Determine the (X, Y) coordinate at the center of the cell enclosing the given text.  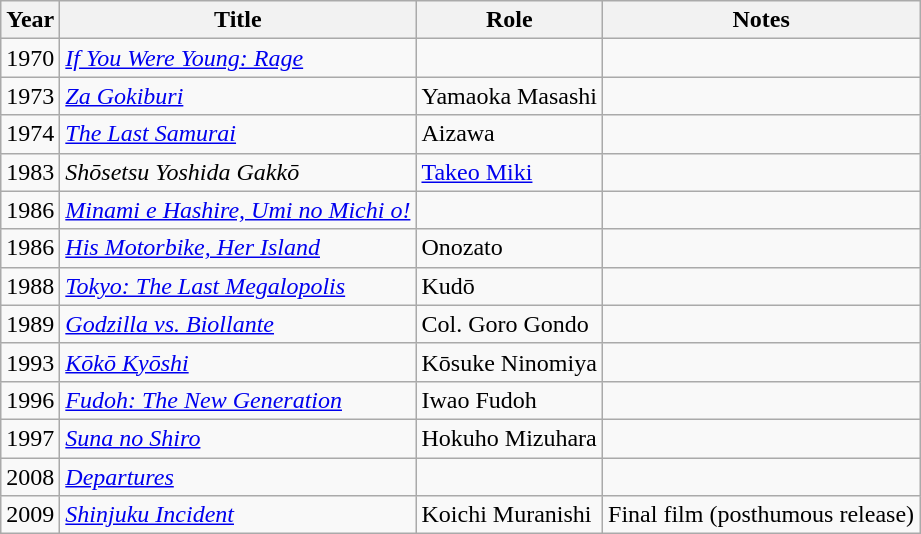
Suna no Shiro (238, 438)
Kudō (510, 286)
The Last Samurai (238, 134)
Minami e Hashire, Umi no Michi o! (238, 210)
Role (510, 20)
Shinjuku Incident (238, 515)
Yamaoka Masashi (510, 96)
Onozato (510, 248)
Col. Goro Gondo (510, 324)
1988 (30, 286)
1974 (30, 134)
If You Were Young: Rage (238, 58)
Year (30, 20)
1989 (30, 324)
2008 (30, 477)
Takeo Miki (510, 172)
Final film (posthumous release) (762, 515)
Departures (238, 477)
Notes (762, 20)
Iwao Fudoh (510, 400)
1993 (30, 362)
Za Gokiburi (238, 96)
1983 (30, 172)
Aizawa (510, 134)
Fudoh: The New Generation (238, 400)
Tokyo: The Last Megalopolis (238, 286)
Shōsetsu Yoshida Gakkō (238, 172)
Koichi Muranishi (510, 515)
Kōsuke Ninomiya (510, 362)
Kōkō Kyōshi (238, 362)
1997 (30, 438)
1996 (30, 400)
1973 (30, 96)
2009 (30, 515)
Hokuho Mizuhara (510, 438)
Godzilla vs. Biollante (238, 324)
1970 (30, 58)
Title (238, 20)
His Motorbike, Her Island (238, 248)
